Output the [x, y] coordinate of the center of the cell containing the given text.  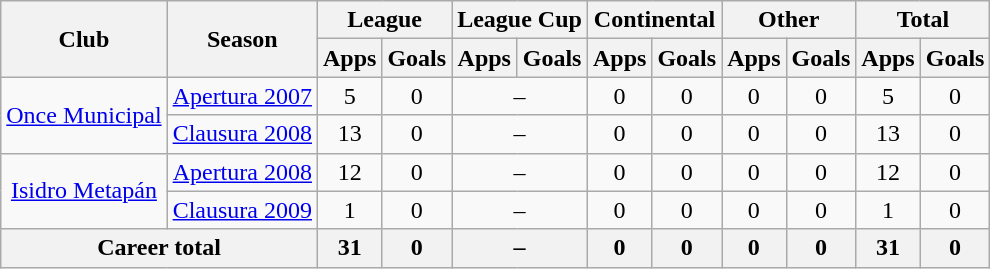
Once Municipal [84, 115]
Apertura 2008 [242, 172]
Total [923, 20]
Clausura 2008 [242, 134]
Continental [654, 20]
Apertura 2007 [242, 96]
Clausura 2009 [242, 210]
Isidro Metapán [84, 191]
Career total [160, 248]
League Cup [520, 20]
Other [789, 20]
League [384, 20]
Season [242, 39]
Club [84, 39]
